Return [x, y] of the center of cell containing provided text 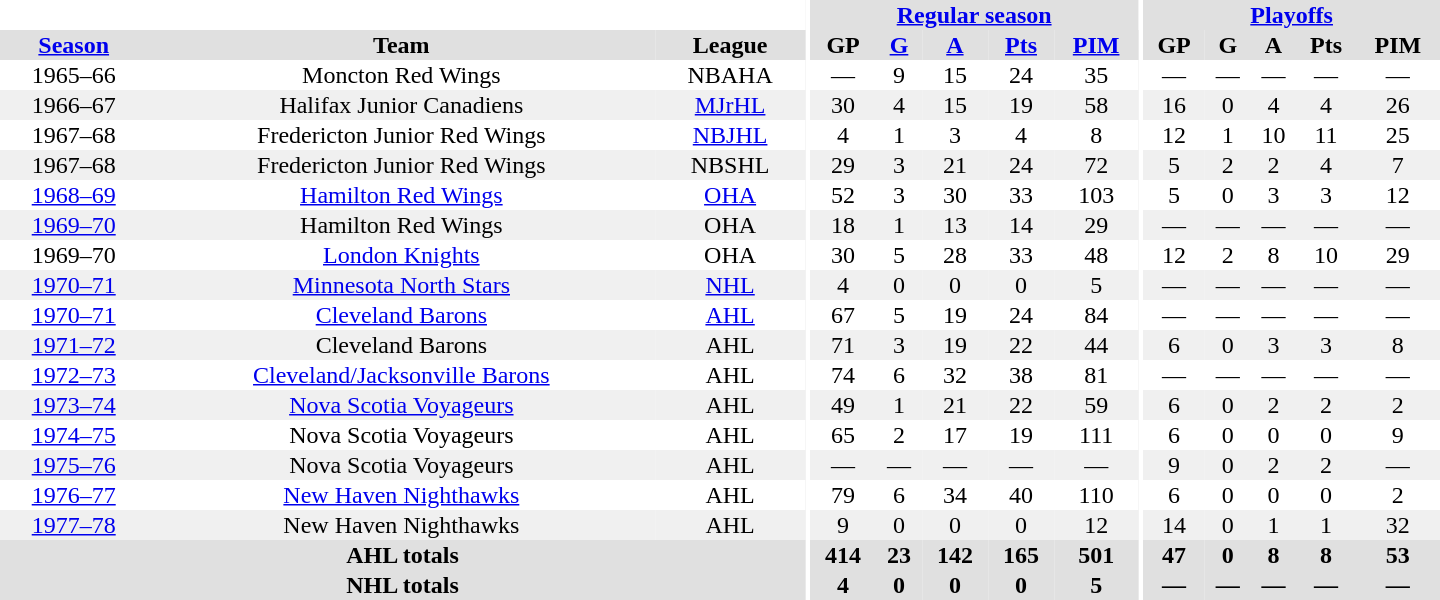
1965–66 [74, 75]
1974–75 [74, 435]
28 [955, 255]
NHL totals [402, 585]
Regular season [974, 15]
52 [843, 195]
110 [1096, 495]
165 [1021, 555]
Cleveland/Jacksonville Barons [401, 375]
49 [843, 405]
NHL [730, 285]
501 [1096, 555]
1973–74 [74, 405]
58 [1096, 105]
44 [1096, 345]
71 [843, 345]
59 [1096, 405]
72 [1096, 165]
81 [1096, 375]
142 [955, 555]
1977–78 [74, 525]
NBAHA [730, 75]
111 [1096, 435]
23 [899, 555]
League [730, 45]
53 [1398, 555]
13 [955, 225]
1968–69 [74, 195]
Moncton Red Wings [401, 75]
35 [1096, 75]
1971–72 [74, 345]
16 [1174, 105]
Halifax Junior Canadiens [401, 105]
79 [843, 495]
414 [843, 555]
48 [1096, 255]
NBJHL [730, 135]
65 [843, 435]
Minnesota North Stars [401, 285]
AHL totals [402, 555]
25 [1398, 135]
26 [1398, 105]
34 [955, 495]
67 [843, 315]
84 [1096, 315]
40 [1021, 495]
1972–73 [74, 375]
1966–67 [74, 105]
7 [1398, 165]
MJrHL [730, 105]
17 [955, 435]
Playoffs [1292, 15]
11 [1326, 135]
1975–76 [74, 465]
18 [843, 225]
London Knights [401, 255]
NBSHL [730, 165]
Team [401, 45]
38 [1021, 375]
1976–77 [74, 495]
Season [74, 45]
103 [1096, 195]
47 [1174, 555]
74 [843, 375]
